Output the [x, y] coordinate of the center of the cell containing the given text.  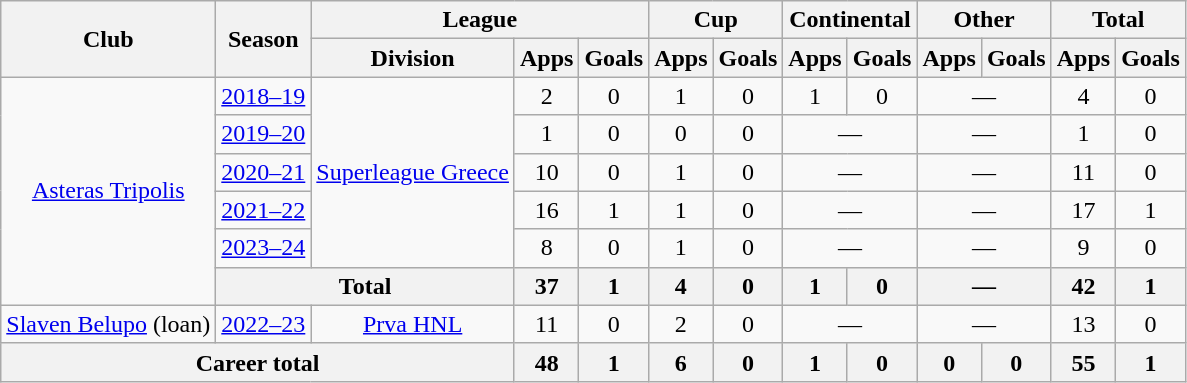
2023–24 [264, 248]
42 [1083, 286]
Slaven Belupo (loan) [108, 324]
16 [546, 210]
2022–23 [264, 324]
Other [984, 20]
Asteras Tripolis [108, 191]
League [480, 20]
2019–20 [264, 134]
8 [546, 248]
6 [681, 362]
Season [264, 39]
37 [546, 286]
9 [1083, 248]
Superleague Greece [413, 172]
2021–22 [264, 210]
17 [1083, 210]
48 [546, 362]
10 [546, 172]
55 [1083, 362]
2018–19 [264, 96]
Career total [258, 362]
Division [413, 58]
13 [1083, 324]
Continental [850, 20]
Cup [716, 20]
Club [108, 39]
Prva HNL [413, 324]
2020–21 [264, 172]
